For the text-containing cell, return its midpoint in (x, y) coordinate format. 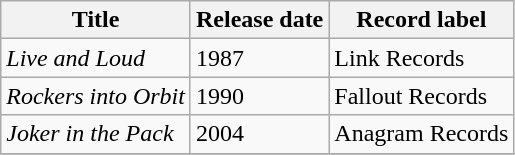
1987 (259, 58)
Live and Loud (96, 58)
Title (96, 20)
Rockers into Orbit (96, 96)
Anagram Records (422, 134)
Fallout Records (422, 96)
Release date (259, 20)
2004 (259, 134)
Record label (422, 20)
1990 (259, 96)
Joker in the Pack (96, 134)
Link Records (422, 58)
